Identify which cell holds the provided text, then report its (X, Y) central coordinate. 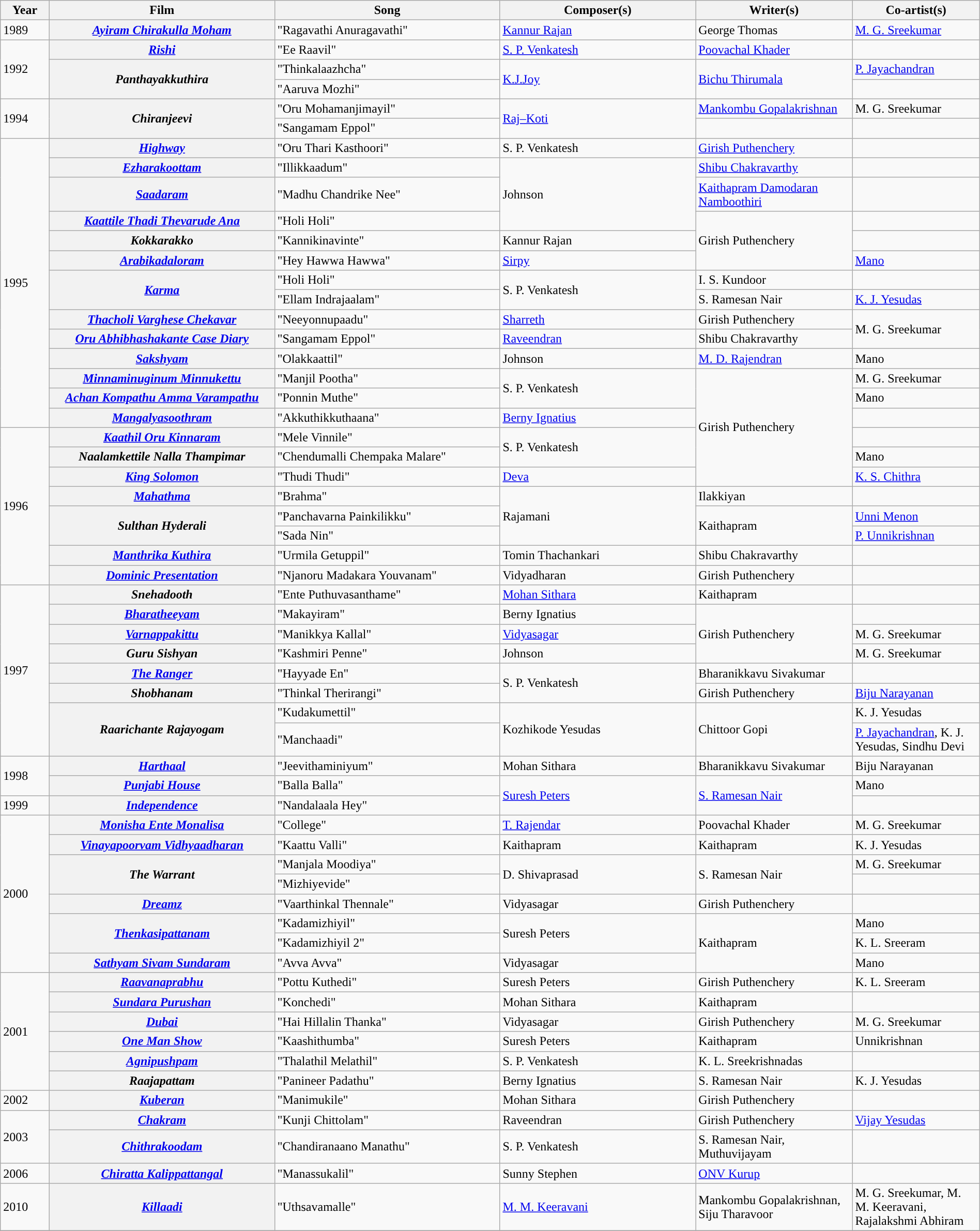
Chiranjeevi (162, 118)
"Ragavathi Anuragavathi" (387, 30)
"Oru Mohamanjimayil" (387, 109)
Oru Abhibhashakante Case Diary (162, 339)
"Brahma" (387, 496)
1989 (25, 30)
Sharreth (598, 319)
K. L. Sreekrishnadas (774, 1061)
Vidyadharan (598, 575)
"Thinkalaazhcha" (387, 69)
"Kaattu Valli" (387, 844)
K.J.Joy (598, 79)
"Neeyonnupaadu" (387, 319)
Chittoor Gopi (774, 730)
P. Jayachandran (916, 69)
"Manikkya Kallal" (387, 634)
"Kaashithumba" (387, 1041)
Sunny Stephen (598, 1173)
Sundara Purushan (162, 1002)
Sakshyam (162, 359)
Saadaram (162, 194)
1992 (25, 69)
Harthaal (162, 766)
Sulthan Hyderali (162, 526)
"Manimukile" (387, 1100)
Guru Sishyan (162, 654)
1996 (25, 506)
"Jeevithaminiyum" (387, 766)
"Manjala Moodiya" (387, 864)
Monisha Ente Monalisa (162, 825)
I. S. Kundoor (774, 280)
"Panchavarna Painkilikku" (387, 516)
King Solomon (162, 476)
Co-artist(s) (916, 10)
"College" (387, 825)
Varnappakittu (162, 634)
"Thinkal Therirangi" (387, 693)
Chakram (162, 1120)
"Hai Hillalin Thanka" (387, 1022)
"Mele Vinnile" (387, 437)
Karma (162, 290)
Mankombu Gopalakrishnan, Siju Tharavoor (774, 1207)
Kaathil Oru Kinnaram (162, 437)
2000 (25, 894)
Unnikrishnan (916, 1041)
Kokkarakko (162, 240)
"Ente Puthuvasanthame" (387, 595)
Snehadooth (162, 595)
"Mizhiyevide" (387, 884)
Naalamkettile Nalla Thampimar (162, 457)
"Chendumalli Chempaka Malare" (387, 457)
2006 (25, 1173)
"Thudi Thudi" (387, 476)
Kaithapram Damodaran Namboothiri (774, 194)
Year (25, 10)
2010 (25, 1207)
Kozhikode Yesudas (598, 730)
Composer(s) (598, 10)
K. S. Chithra (916, 476)
Dreamz (162, 904)
"Kunji Chittolam" (387, 1120)
Sathyam Sivam Sundaram (162, 963)
"Kashmiri Penne" (387, 654)
The Warrant (162, 874)
Ilakkiyan (774, 496)
2003 (25, 1137)
"Olakkaattil" (387, 359)
"Vaarthinkal Thennale" (387, 904)
"Ee Raavil" (387, 50)
Deva (598, 476)
Ezharakoottam (162, 167)
Shobhanam (162, 693)
1997 (25, 671)
Thenkasipattanam (162, 933)
"Ellam Indrajaalam" (387, 300)
P. Unnikrishnan (916, 535)
Rishi (162, 50)
Agnipushpam (162, 1061)
"Oru Thari Kasthoori" (387, 148)
Mankombu Gopalakrishnan (774, 109)
"Thalathil Melathil" (387, 1061)
Kuberan (162, 1100)
"Chandiranaano Manathu" (387, 1146)
Dubai (162, 1022)
"Manjil Pootha" (387, 378)
D. Shivaprasad (598, 874)
1998 (25, 776)
Panthayakkuthira (162, 79)
1994 (25, 118)
"Urmila Getuppil" (387, 555)
Rajamani (598, 516)
"Illikkaadum" (387, 167)
"Aaruva Mozhi" (387, 89)
Thacholi Varghese Chekavar (162, 319)
Song (387, 10)
"Sada Nin" (387, 535)
"Ponnin Muthe" (387, 398)
Arabikadaloram (162, 260)
"Akkuthikkuthaana" (387, 418)
"Kudakumettil" (387, 713)
Writer(s) (774, 10)
"Manassukalil" (387, 1173)
Achan Kompathu Amma Varampathu (162, 398)
One Man Show (162, 1041)
Independence (162, 805)
1999 (25, 805)
"Uthsavamalle" (387, 1207)
George Thomas (774, 30)
"Manchaadi" (387, 739)
Chithrakoodam (162, 1146)
Highway (162, 148)
"Njanoru Madakara Youvanam" (387, 575)
Mangalyasoothram (162, 418)
The Ranger (162, 673)
Bichu Thirumala (774, 79)
Raarichante Rajayogam (162, 730)
Mahathma (162, 496)
1995 (25, 283)
Chiratta Kalippattangal (162, 1173)
ONV Kurup (774, 1173)
Film (162, 10)
2001 (25, 1032)
Raj–Koti (598, 118)
Kaattile Thadi Thevarude Ana (162, 221)
"Hey Hawwa Hawwa" (387, 260)
M. M. Keeravani (598, 1207)
"Pottu Kuthedi" (387, 982)
Dominic Presentation (162, 575)
"Nandalaala Hey" (387, 805)
Manthrika Kuthira (162, 555)
"Makayiram" (387, 614)
T. Rajendar (598, 825)
M. D. Rajendran (774, 359)
"Kannikinavinte" (387, 240)
Unni Menon (916, 516)
Tomin Thachankari (598, 555)
Raavanaprabhu (162, 982)
"Kadamizhiyil 2" (387, 943)
M. G. Sreekumar, M. M. Keeravani, Rajalakshmi Abhiram (916, 1207)
"Balla Balla" (387, 786)
Sirpy (598, 260)
Ayiram Chirakulla Moham (162, 30)
Minnaminuginum Minnukettu (162, 378)
Killaadi (162, 1207)
"Madhu Chandrike Nee" (387, 194)
S. Ramesan Nair, Muthuvijayam (774, 1146)
Vijay Yesudas (916, 1120)
Raajapattam (162, 1081)
Bharatheeyam (162, 614)
2002 (25, 1100)
"Panineer Padathu" (387, 1081)
"Avva Avva" (387, 963)
Vinayapoorvam Vidhyaadharan (162, 844)
P. Jayachandran, K. J. Yesudas, Sindhu Devi (916, 739)
Punjabi House (162, 786)
"Hayyade En" (387, 673)
"Konchedi" (387, 1002)
"Kadamizhiyil" (387, 924)
